Output the [X, Y] coordinate of the center of the cell containing the given text.  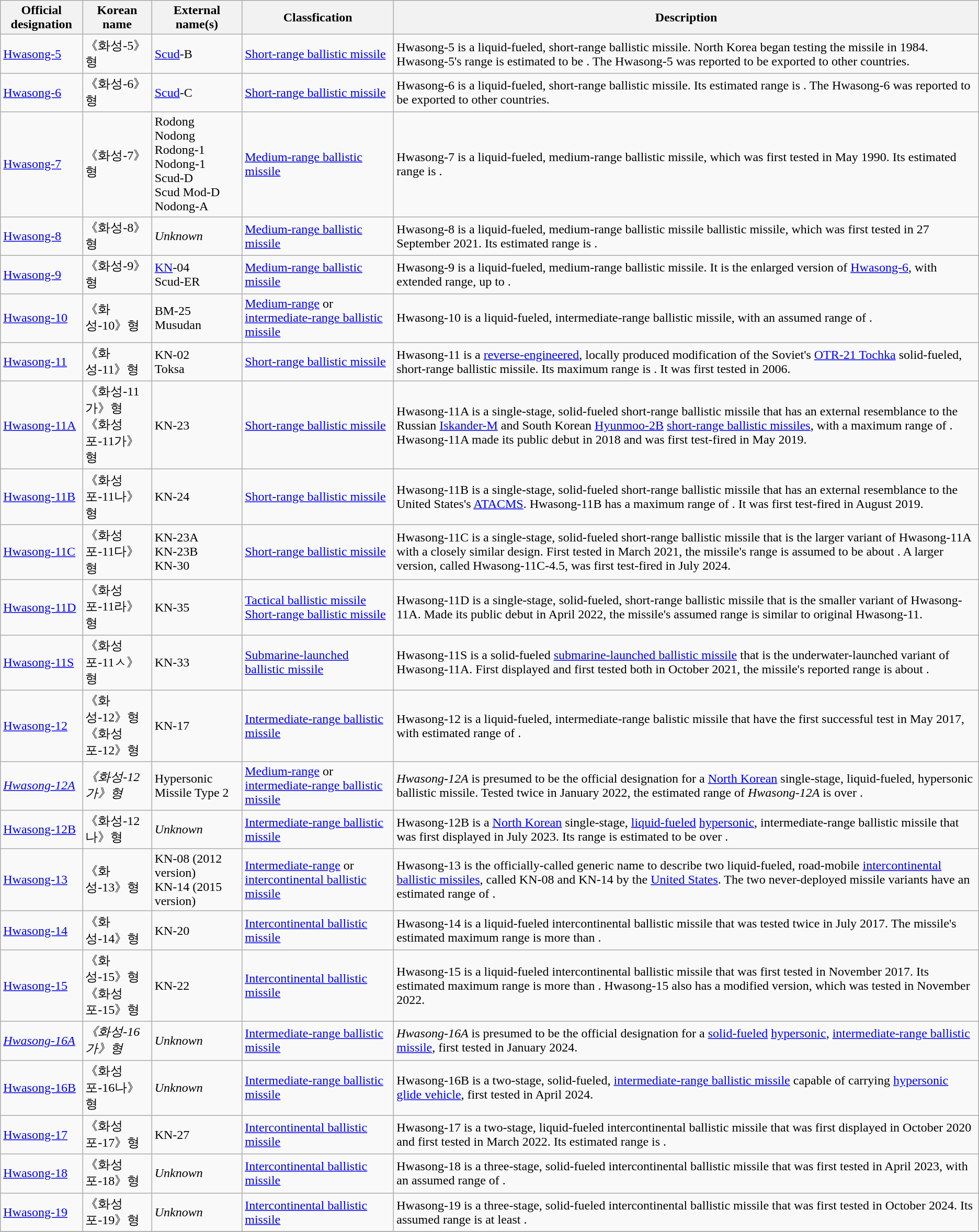
《화성포-11나》형 [117, 497]
KN-17 [197, 726]
Hwasong-11 [42, 361]
Classfication [318, 18]
Hwasong-11B [42, 497]
《화성-12가》형 [117, 786]
《화성포-19》형 [117, 1212]
Hwasong-17 [42, 1135]
《화성-11》형 [117, 361]
BM-25 Musudan [197, 318]
Scud-B [197, 54]
Submarine-launched ballistic missile [318, 663]
Hwasong-16A [42, 1041]
《화성-8》형 [117, 236]
KN-23 [197, 425]
《화성-14》형 [117, 930]
Hwasong-12 is a liquid-fueled, intermediate-range balistic missile that have the first successful test in May 2017, with estimated range of . [686, 726]
Hwasong-12A [42, 786]
《화성-9》형 [117, 275]
Hwasong-10 is a liquid-fueled, intermediate-range ballistic missile, with an assumed range of . [686, 318]
Hwasong-18 [42, 1173]
KN-24 [197, 497]
《화성-5》형 [117, 54]
Hwasong-16B [42, 1088]
Hwasong-10 [42, 318]
Korean name [117, 18]
Hwasong-15 [42, 986]
Hwasong-5 [42, 54]
《화성포-16나》형 [117, 1088]
《화성-7》형 [117, 164]
Hypersonic Missile Type 2 [197, 786]
Hwasong-18 is a three-stage, solid-fueled intercontinental ballistic missile that was first tested in April 2023, with an assumed range of . [686, 1173]
KN-22 [197, 986]
《화성-12나》형 [117, 829]
《화성포-17》형 [117, 1135]
《화성-13》형 [117, 880]
《화성포-11라》형 [117, 607]
Scud-C [197, 93]
KN-02 Toksa [197, 361]
Hwasong-11D [42, 607]
Hwasong-6 [42, 93]
Hwasong-11S [42, 663]
Intermediate-range or intercontinental ballistic missile [318, 880]
KN-27 [197, 1135]
《화성포-11ㅅ》형 [117, 663]
Description [686, 18]
Hwasong-6 is a liquid-fueled, short-range ballistic missile. Its estimated range is . The Hwasong-6 was reported to be exported to other countries. [686, 93]
KN-20 [197, 930]
Hwasong-12B [42, 829]
Rodong Nodong Rodong-1 Nodong-1 Scud-D Scud Mod-D Nodong-A [197, 164]
《화성-11가》형 《화성포-11가》형 [117, 425]
Hwasong-13 [42, 880]
《화성포-18》형 [117, 1173]
KN-23AKN-23BKN-30 [197, 552]
《화성-15》형 《화성포-15》형 [117, 986]
Hwasong-11C [42, 552]
Hwasong-7 is a liquid-fueled, medium-range ballistic missile, which was first tested in May 1990. Its estimated range is . [686, 164]
《화성포-11다》형 [117, 552]
KN-35 [197, 607]
KN-33 [197, 663]
External name(s) [197, 18]
Hwasong-12 [42, 726]
Hwasong-7 [42, 164]
《화성-16가》형 [117, 1041]
Hwasong-9 is a liquid-fueled, medium-range ballistic missile. It is the enlarged version of Hwasong-6, with extended range, up to . [686, 275]
Hwasong-11A [42, 425]
Hwasong-19 [42, 1212]
Hwasong-8 is a liquid-fueled, medium-range ballistic missile ballistic missile, which was first tested in 27 September 2021. Its estimated range is . [686, 236]
《화성-10》형 [117, 318]
Official designation [42, 18]
KN-04 Scud-ER [197, 275]
Tactical ballistic missile Short-range ballistic missile [318, 607]
Hwasong-14 [42, 930]
《화성-12》형 《화성포-12》형 [117, 726]
Hwasong-19 is a three-stage, solid-fueled intercontinental ballistic missile that was first tested in October 2024. Its assumed range is at least . [686, 1212]
Hwasong-9 [42, 275]
《화성-6》형 [117, 93]
KN-08 (2012 version) KN-14 (2015 version) [197, 880]
Hwasong-8 [42, 236]
